Find where the given text appears and provide that cell's center as [X, Y] coordinate. 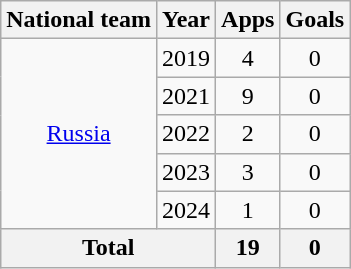
Goals [315, 20]
Year [186, 20]
9 [248, 96]
2022 [186, 134]
Total [108, 248]
2021 [186, 96]
1 [248, 210]
2024 [186, 210]
2019 [186, 58]
19 [248, 248]
3 [248, 172]
National team [79, 20]
Apps [248, 20]
4 [248, 58]
2 [248, 134]
2023 [186, 172]
Russia [79, 134]
